Search for the cell housing the specified text and yield its (X, Y) center coordinate. 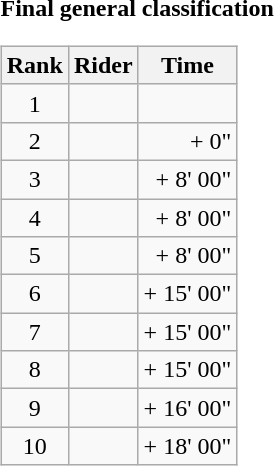
10 (34, 446)
+ 0" (188, 141)
7 (34, 332)
2 (34, 141)
3 (34, 179)
9 (34, 408)
+ 16' 00" (188, 408)
Time (188, 65)
Rank (34, 65)
+ 18' 00" (188, 446)
8 (34, 370)
5 (34, 256)
4 (34, 217)
6 (34, 294)
1 (34, 103)
Rider (103, 65)
